Detect which cell encompasses the target text, then output its (X, Y) center coordinate. 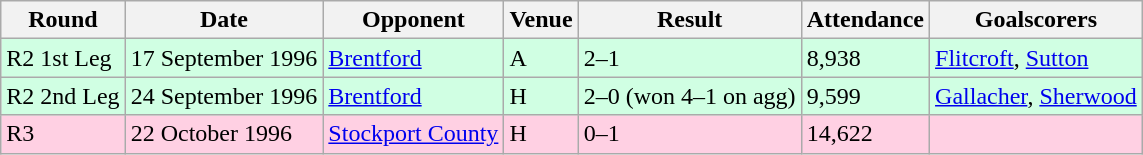
Result (690, 20)
R2 2nd Leg (63, 96)
Attendance (865, 20)
Goalscorers (1036, 20)
Gallacher, Sherwood (1036, 96)
17 September 1996 (224, 58)
24 September 1996 (224, 96)
2–1 (690, 58)
Date (224, 20)
8,938 (865, 58)
0–1 (690, 134)
2–0 (won 4–1 on agg) (690, 96)
Venue (541, 20)
R2 1st Leg (63, 58)
Flitcroft, Sutton (1036, 58)
9,599 (865, 96)
22 October 1996 (224, 134)
Stockport County (414, 134)
A (541, 58)
14,622 (865, 134)
R3 (63, 134)
Opponent (414, 20)
Round (63, 20)
